Identify which cell holds the provided text, then report its (X, Y) central coordinate. 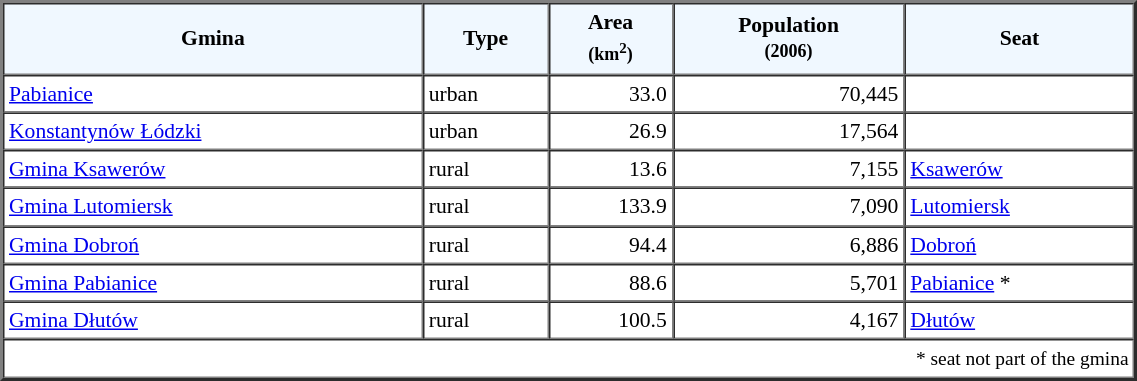
13.6 (610, 169)
Area(km2) (610, 38)
88.6 (610, 283)
Gmina (213, 38)
Dobroń (1019, 245)
6,886 (789, 245)
Population(2006) (789, 38)
133.9 (610, 207)
Konstantynów Łódzki (213, 131)
100.5 (610, 321)
94.4 (610, 245)
33.0 (610, 93)
70,445 (789, 93)
Gmina Lutomiersk (213, 207)
Pabianice (213, 93)
26.9 (610, 131)
Dłutów (1019, 321)
Gmina Ksawerów (213, 169)
4,167 (789, 321)
7,090 (789, 207)
5,701 (789, 283)
7,155 (789, 169)
Type (486, 38)
Pabianice * (1019, 283)
* seat not part of the gmina (569, 359)
Seat (1019, 38)
Gmina Dobroń (213, 245)
17,564 (789, 131)
Gmina Dłutów (213, 321)
Lutomiersk (1019, 207)
Ksawerów (1019, 169)
Gmina Pabianice (213, 283)
